For the text-containing cell, return its midpoint in [X, Y] coordinate format. 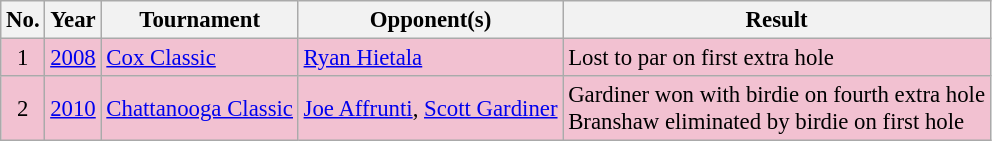
Opponent(s) [430, 20]
Year [73, 20]
1 [23, 58]
2 [23, 108]
Tournament [200, 20]
Lost to par on first extra hole [777, 58]
Chattanooga Classic [200, 108]
2008 [73, 58]
2010 [73, 108]
No. [23, 20]
Result [777, 20]
Ryan Hietala [430, 58]
Joe Affrunti, Scott Gardiner [430, 108]
Gardiner won with birdie on fourth extra holeBranshaw eliminated by birdie on first hole [777, 108]
Cox Classic [200, 58]
